Determine the [x, y] coordinate at the center of the cell enclosing the given text.  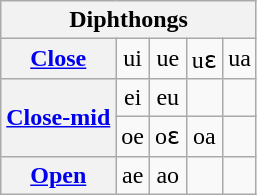
ua [240, 59]
oa [204, 136]
oe [133, 136]
ae [133, 175]
oɛ [168, 136]
eu [168, 97]
ue [168, 59]
Diphthongs [129, 20]
Open [58, 175]
Close-mid [58, 117]
ei [133, 97]
uɛ [204, 59]
ui [133, 59]
Close [58, 59]
ao [168, 175]
